Locate the cell with the specified text and output its [X, Y] center coordinate. 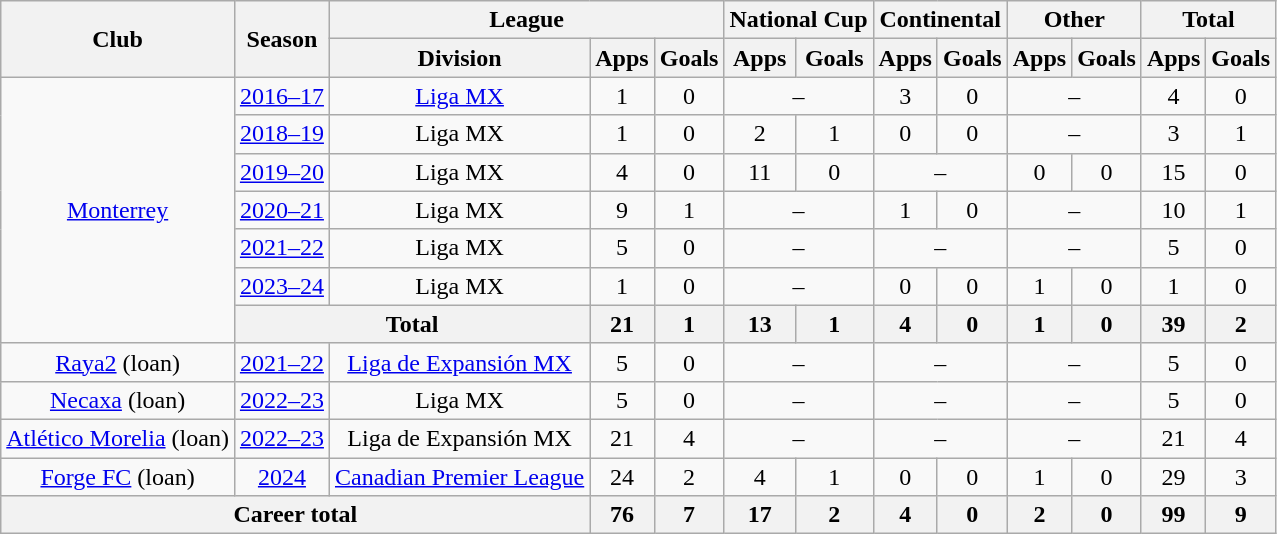
2020–21 [282, 210]
2018–19 [282, 134]
Continental [940, 20]
Monterrey [118, 210]
17 [760, 515]
Forge FC (loan) [118, 477]
10 [1173, 210]
Canadian Premier League [459, 477]
2024 [282, 477]
Season [282, 39]
Career total [296, 515]
7 [689, 515]
99 [1173, 515]
Raya2 (loan) [118, 362]
2016–17 [282, 96]
24 [622, 477]
Other [1074, 20]
11 [760, 172]
76 [622, 515]
National Cup [798, 20]
2023–24 [282, 286]
29 [1173, 477]
Atlético Morelia (loan) [118, 438]
39 [1173, 324]
Necaxa (loan) [118, 400]
Club [118, 39]
13 [760, 324]
2019–20 [282, 172]
Division [459, 58]
League [526, 20]
15 [1173, 172]
